Extract the [X, Y] coordinate from the center of the cell holding the provided text.  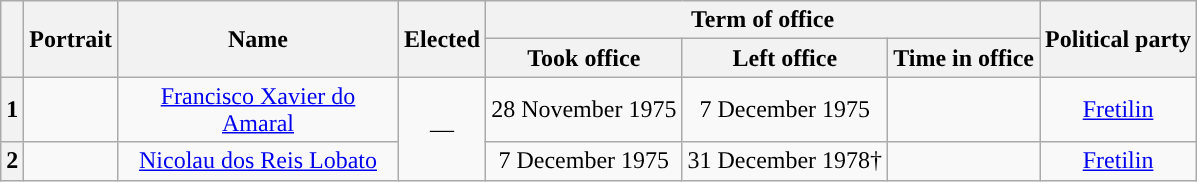
— [442, 128]
Elected [442, 39]
Francisco Xavier do Amaral [258, 110]
28 November 1975 [584, 110]
Term of office [763, 20]
1 [12, 110]
Political party [1118, 39]
Name [258, 39]
Nicolau dos Reis Lobato [258, 161]
31 December 1978† [785, 161]
2 [12, 161]
Time in office [964, 58]
Portrait [71, 39]
Took office [584, 58]
Left office [785, 58]
